Return [x, y] of the center of cell containing provided text 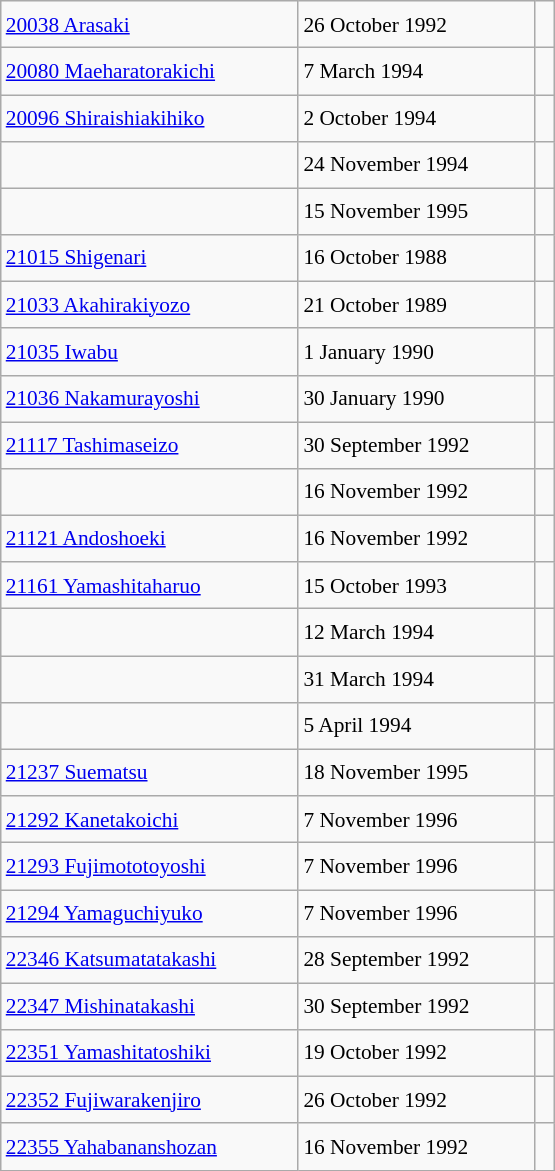
21294 Yamaguchiyuko [150, 914]
22351 Yamashitatoshiki [150, 1054]
21161 Yamashitaharuo [150, 586]
15 October 1993 [416, 586]
20096 Shiraishiakihiko [150, 118]
1 January 1990 [416, 352]
21 October 1989 [416, 306]
15 November 1995 [416, 212]
19 October 1992 [416, 1054]
21237 Suematsu [150, 772]
31 March 1994 [416, 680]
21036 Nakamurayoshi [150, 398]
30 January 1990 [416, 398]
21121 Andoshoeki [150, 538]
24 November 1994 [416, 164]
20080 Maeharatorakichi [150, 72]
21015 Shigenari [150, 258]
21035 Iwabu [150, 352]
21033 Akahirakiyozo [150, 306]
22346 Katsumatatakashi [150, 960]
22347 Mishinatakashi [150, 1006]
22352 Fujiwarakenjiro [150, 1100]
21117 Tashimaseizo [150, 446]
20038 Arasaki [150, 24]
2 October 1994 [416, 118]
22355 Yahabananshozan [150, 1146]
28 September 1992 [416, 960]
16 October 1988 [416, 258]
21292 Kanetakoichi [150, 820]
18 November 1995 [416, 772]
7 March 1994 [416, 72]
12 March 1994 [416, 632]
5 April 1994 [416, 726]
21293 Fujimototoyoshi [150, 866]
